Determine the (x, y) coordinate at the center of the cell enclosing the given text.  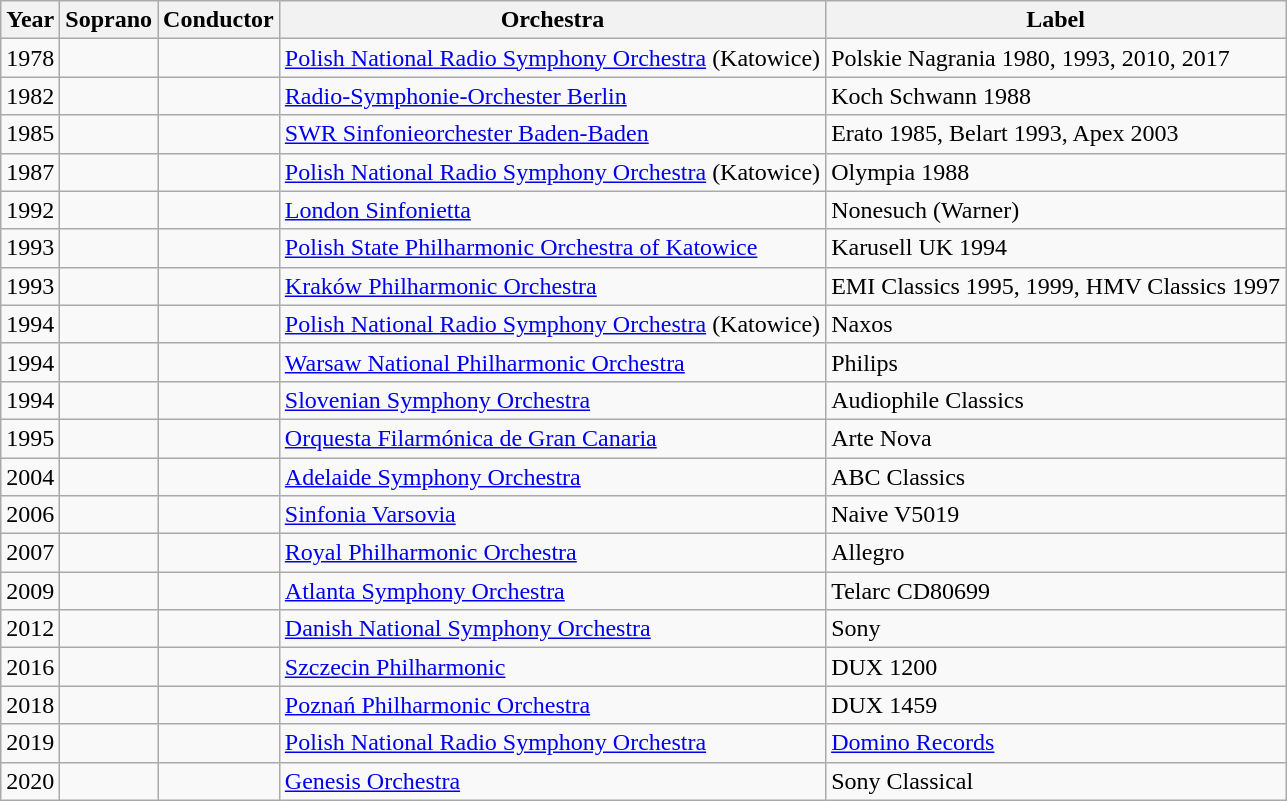
Arte Nova (1056, 438)
Philips (1056, 362)
DUX 1200 (1056, 667)
Sony Classical (1056, 781)
Nonesuch (Warner) (1056, 210)
Domino Records (1056, 743)
1992 (30, 210)
Telarc CD80699 (1056, 591)
Warsaw National Philharmonic Orchestra (552, 362)
2012 (30, 629)
Radio-Symphonie-Orchester Berlin (552, 96)
1995 (30, 438)
Koch Schwann 1988 (1056, 96)
Sony (1056, 629)
Szczecin Philharmonic (552, 667)
2006 (30, 515)
2020 (30, 781)
Naxos (1056, 324)
Soprano (109, 20)
Orchestra (552, 20)
Polskie Nagrania 1980, 1993, 2010, 2017 (1056, 58)
2007 (30, 553)
2009 (30, 591)
DUX 1459 (1056, 705)
Poznań Philharmonic Orchestra (552, 705)
Audiophile Classics (1056, 400)
1985 (30, 134)
Conductor (219, 20)
Karusell UK 1994 (1056, 248)
Kraków Philharmonic Orchestra (552, 286)
2018 (30, 705)
2016 (30, 667)
2004 (30, 477)
Genesis Orchestra (552, 781)
Orquesta Filarmónica de Gran Canaria (552, 438)
Year (30, 20)
2019 (30, 743)
Polish National Radio Symphony Orchestra (552, 743)
1982 (30, 96)
Atlanta Symphony Orchestra (552, 591)
SWR Sinfonieorchester Baden-Baden (552, 134)
Erato 1985, Belart 1993, Apex 2003 (1056, 134)
1987 (30, 172)
Naive V5019 (1056, 515)
Olympia 1988 (1056, 172)
Label (1056, 20)
Adelaide Symphony Orchestra (552, 477)
London Sinfonietta (552, 210)
Allegro (1056, 553)
EMI Classics 1995, 1999, HMV Classics 1997 (1056, 286)
Polish State Philharmonic Orchestra of Katowice (552, 248)
Danish National Symphony Orchestra (552, 629)
ABC Classics (1056, 477)
Royal Philharmonic Orchestra (552, 553)
Sinfonia Varsovia (552, 515)
Slovenian Symphony Orchestra (552, 400)
1978 (30, 58)
